Return the [x, y] coordinate for the center point of the cell that contains the specified text.  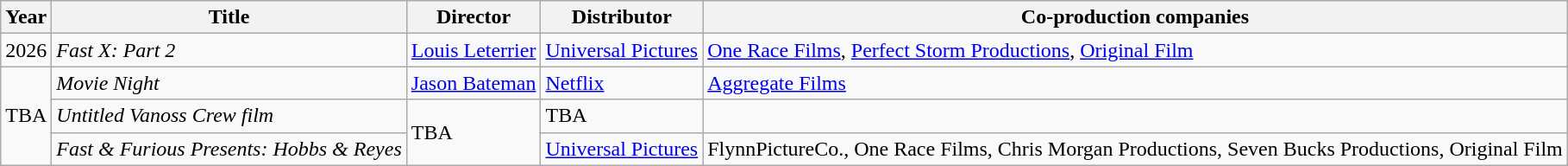
Year [26, 17]
Jason Bateman [474, 83]
One Race Films, Perfect Storm Productions, Original Film [1135, 50]
Movie Night [229, 83]
Fast & Furious Presents: Hobbs & Reyes [229, 149]
Untitled Vanoss Crew film [229, 116]
Title [229, 17]
2026 [26, 50]
Director [474, 17]
Aggregate Films [1135, 83]
Fast X: Part 2 [229, 50]
Distributor [622, 17]
Netflix [622, 83]
Louis Leterrier [474, 50]
FlynnPictureCo., One Race Films, Chris Morgan Productions, Seven Bucks Productions, Original Film [1135, 149]
Co-production companies [1135, 17]
